Search for the cell housing the specified text and yield its [x, y] center coordinate. 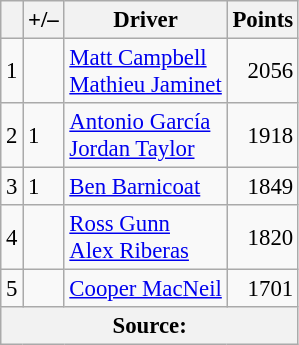
2056 [262, 72]
1849 [262, 187]
1701 [262, 289]
Driver [146, 20]
+/– [44, 20]
Ben Barnicoat [146, 187]
2 [12, 136]
1918 [262, 136]
Cooper MacNeil [146, 289]
5 [12, 289]
Points [262, 20]
Matt Campbell Mathieu Jaminet [146, 72]
Ross Gunn Alex Riberas [146, 238]
3 [12, 187]
1820 [262, 238]
4 [12, 238]
Antonio García Jordan Taylor [146, 136]
